Return [X, Y] of the center of cell containing provided text 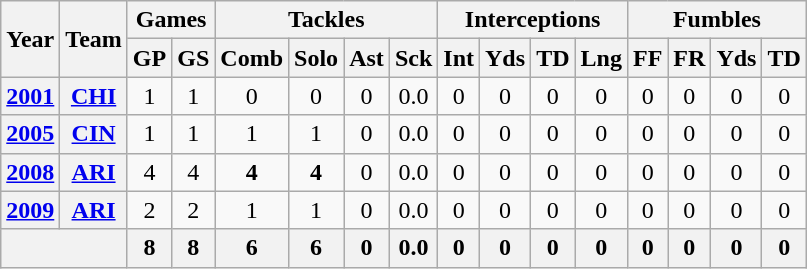
Fumbles [716, 20]
Solo [316, 58]
Team [94, 39]
2005 [30, 134]
2001 [30, 96]
GP [149, 58]
FR [690, 58]
Comb [252, 58]
Int [459, 58]
Sck [413, 58]
Ast [367, 58]
CIN [94, 134]
2009 [30, 210]
GS [194, 58]
Games [170, 20]
Lng [601, 58]
CHI [94, 96]
Year [30, 39]
Interceptions [533, 20]
Tackles [326, 20]
FF [647, 58]
2008 [30, 172]
